For the text-containing cell, return its midpoint in [X, Y] coordinate format. 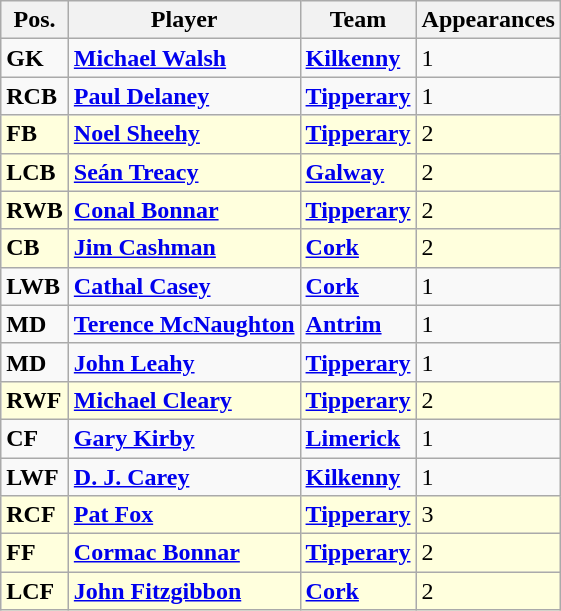
GK [35, 58]
RCB [35, 96]
FB [35, 134]
RWF [35, 400]
John Leahy [184, 362]
Paul Delaney [184, 96]
Limerick [358, 438]
LWB [35, 286]
LCB [35, 172]
Team [358, 20]
Michael Walsh [184, 58]
Cormac Bonnar [184, 553]
RWB [35, 210]
Pos. [35, 20]
Seán Treacy [184, 172]
RCF [35, 515]
Player [184, 20]
CB [35, 248]
LCF [35, 591]
Michael Cleary [184, 400]
Conal Bonnar [184, 210]
LWF [35, 477]
John Fitzgibbon [184, 591]
Pat Fox [184, 515]
Gary Kirby [184, 438]
Cathal Casey [184, 286]
CF [35, 438]
Noel Sheehy [184, 134]
FF [35, 553]
Antrim [358, 324]
Galway [358, 172]
Terence McNaughton [184, 324]
D. J. Carey [184, 477]
Jim Cashman [184, 248]
3 [488, 515]
Appearances [488, 20]
